Pinpoint the cell where the given text exists, returning its (X, Y) midpoint coordinate. 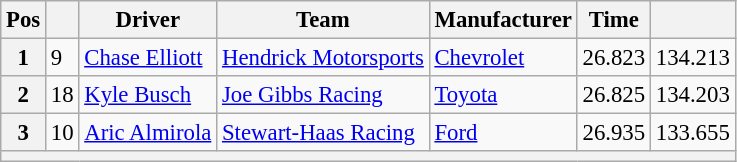
Chevrolet (503, 58)
133.655 (692, 133)
9 (62, 58)
Toyota (503, 95)
26.823 (614, 58)
Manufacturer (503, 20)
3 (24, 133)
Chase Elliott (148, 58)
Hendrick Motorsports (323, 58)
2 (24, 95)
Team (323, 20)
134.203 (692, 95)
26.825 (614, 95)
10 (62, 133)
Time (614, 20)
Driver (148, 20)
Stewart-Haas Racing (323, 133)
Joe Gibbs Racing (323, 95)
26.935 (614, 133)
18 (62, 95)
1 (24, 58)
Kyle Busch (148, 95)
Pos (24, 20)
Aric Almirola (148, 133)
134.213 (692, 58)
Ford (503, 133)
